Scan for the cell matching the given text and deliver its (x, y) coordinate at center. 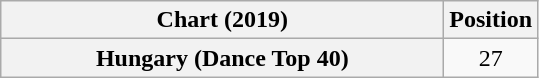
Chart (2019) (222, 20)
Hungary (Dance Top 40) (222, 58)
Position (491, 20)
27 (491, 58)
